Return [X, Y] of the center of cell containing provided text 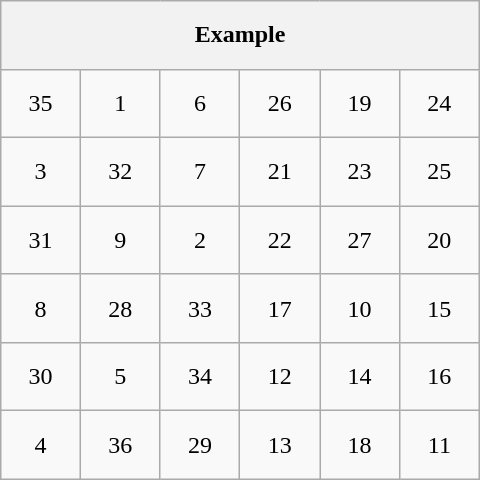
31 [41, 240]
16 [439, 376]
12 [280, 376]
Example [240, 35]
24 [439, 103]
34 [200, 376]
36 [120, 445]
20 [439, 240]
33 [200, 308]
17 [280, 308]
18 [360, 445]
28 [120, 308]
3 [41, 171]
19 [360, 103]
26 [280, 103]
21 [280, 171]
10 [360, 308]
4 [41, 445]
13 [280, 445]
30 [41, 376]
35 [41, 103]
29 [200, 445]
14 [360, 376]
25 [439, 171]
1 [120, 103]
15 [439, 308]
11 [439, 445]
2 [200, 240]
32 [120, 171]
8 [41, 308]
7 [200, 171]
5 [120, 376]
22 [280, 240]
6 [200, 103]
23 [360, 171]
9 [120, 240]
27 [360, 240]
